Find where the given text appears and provide that cell's center as (X, Y) coordinate. 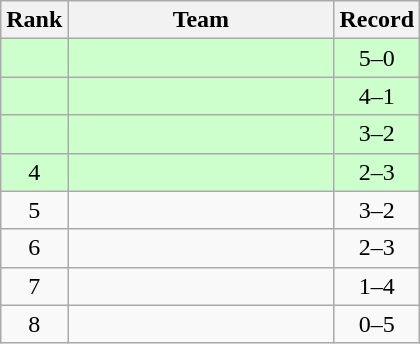
1–4 (377, 286)
5–0 (377, 58)
0–5 (377, 324)
8 (34, 324)
Team (201, 20)
4 (34, 172)
Record (377, 20)
4–1 (377, 96)
6 (34, 248)
5 (34, 210)
Rank (34, 20)
7 (34, 286)
